Search for the cell housing the specified text and yield its [X, Y] center coordinate. 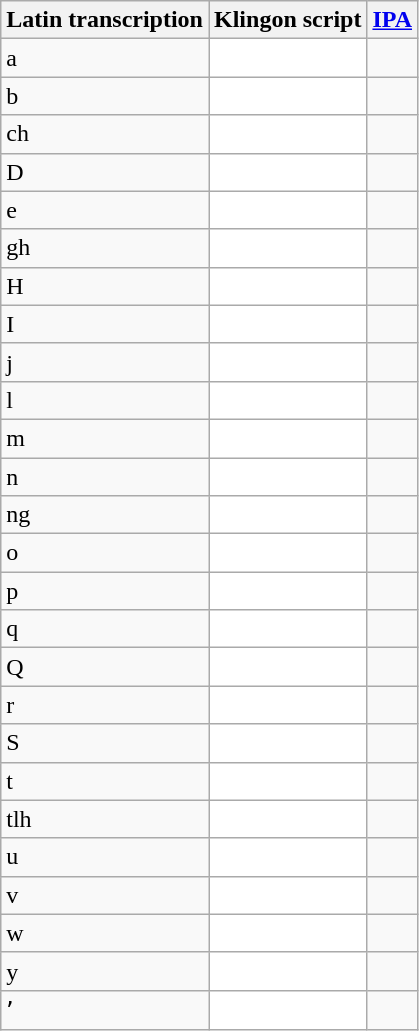
ch [105, 134]
j [105, 362]
n [105, 477]
ng [105, 515]
q [105, 629]
e [105, 210]
H [105, 286]
D [105, 172]
gh [105, 248]
tlh [105, 819]
o [105, 553]
b [105, 96]
y [105, 971]
S [105, 743]
w [105, 933]
u [105, 857]
t [105, 781]
Q [105, 667]
r [105, 705]
I [105, 324]
ʼ [105, 1010]
p [105, 591]
Klingon script [287, 20]
Latin transcription [105, 20]
m [105, 438]
IPA [392, 20]
v [105, 895]
a [105, 58]
l [105, 400]
